Extract the [x, y] coordinate from the center of the cell holding the provided text.  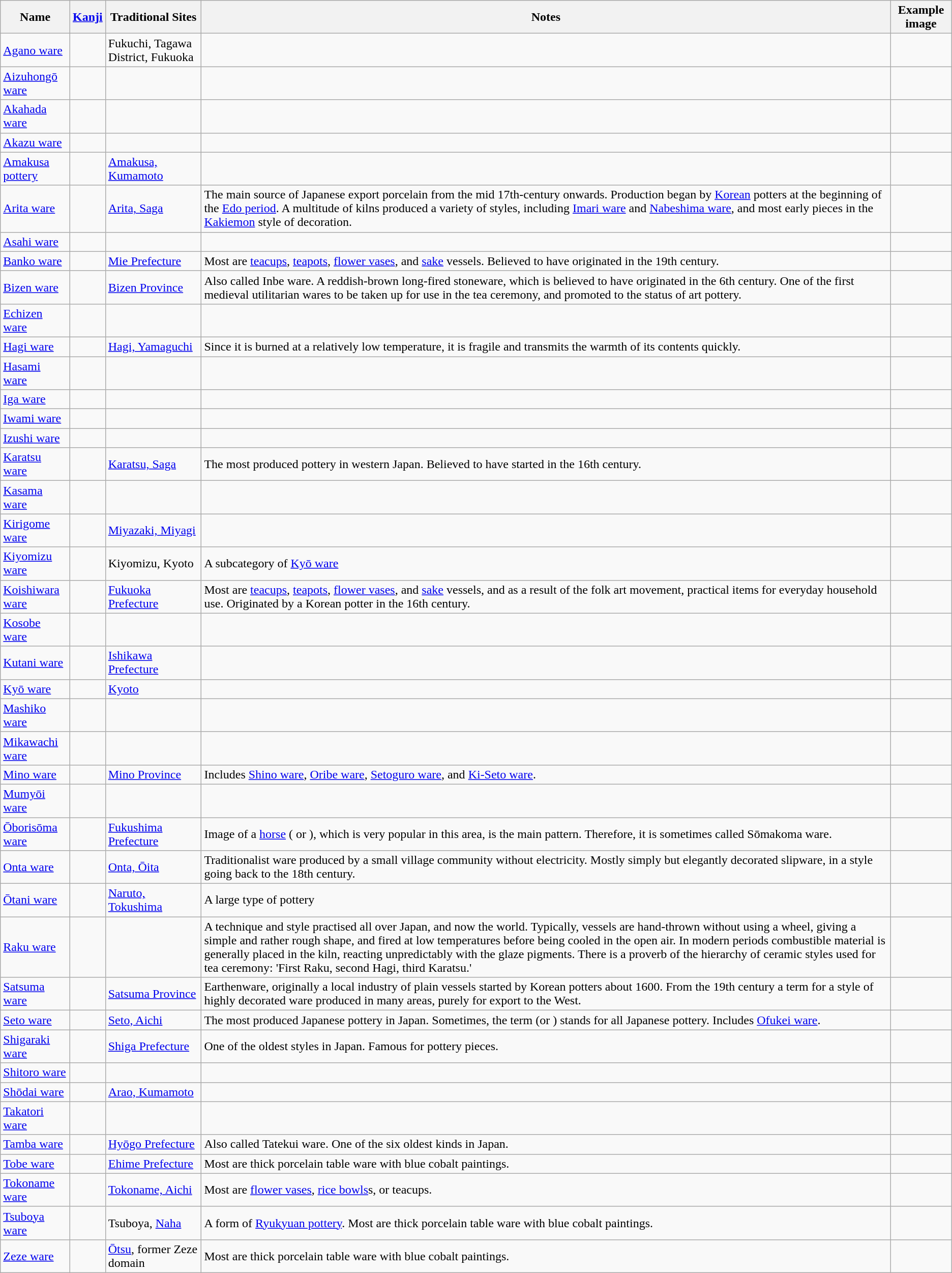
A subcategory of Kyō ware [546, 564]
Aizuhongō ware [36, 83]
Kasama ware [36, 498]
Iwami ware [36, 419]
Shigaraki ware [36, 1046]
Shitoro ware [36, 1073]
Bizen Province [154, 287]
Kosobe ware [36, 630]
Name [36, 17]
Tokoname, Aichi [154, 1190]
Example image [921, 17]
Hagi, Yamaguchi [154, 346]
Akahada ware [36, 116]
Iga ware [36, 399]
Mino ware [36, 774]
Onta, Ōita [154, 867]
Hyōgo Prefecture [154, 1144]
Tsuboya, Naha [154, 1223]
Ōtsu, former Zeze domain [154, 1256]
Raku ware [36, 947]
Amakusa pottery [36, 169]
Tamba ware [36, 1144]
Karatsu, Saga [154, 464]
Seto ware [36, 1020]
Shiga Prefecture [154, 1046]
Mikawachi ware [36, 748]
Ehime Prefecture [154, 1164]
Arita, Saga [154, 209]
Ōborisōma ware [36, 833]
Karatsu ware [36, 464]
Includes Shino ware, Oribe ware, Setoguro ware, and Ki-Seto ware. [546, 774]
Ōtani ware [36, 901]
Satsuma ware [36, 994]
Asahi ware [36, 242]
Satsuma Province [154, 994]
Takatori ware [36, 1118]
Tsuboya ware [36, 1223]
Hasami ware [36, 372]
Hagi ware [36, 346]
Seto, Aichi [154, 1020]
Image of a horse ( or ), which is very popular in this area, is the main pattern. Therefore, it is sometimes called Sōmakoma ware. [546, 833]
Kirigome ware [36, 530]
Miyazaki, Miyagi [154, 530]
Notes [546, 17]
Ishikawa Prefecture [154, 662]
A form of Ryukyuan pottery. Most are thick porcelain table ware with blue cobalt paintings. [546, 1223]
One of the oldest styles in Japan. Famous for pottery pieces. [546, 1046]
Mashiko ware [36, 715]
Since it is burned at a relatively low temperature, it is fragile and transmits the warmth of its contents quickly. [546, 346]
Mie Prefecture [154, 261]
Akazu ware [36, 142]
The most produced Japanese pottery in Japan. Sometimes, the term (or ) stands for all Japanese pottery. Includes Ofukei ware. [546, 1020]
Izushi ware [36, 438]
Mumyōi ware [36, 801]
Fukuchi, Tagawa District, Fukuoka [154, 50]
Tobe ware [36, 1164]
Echizen ware [36, 321]
Most are teacups, teapots, flower vases, and sake vessels. Believed to have originated in the 19th century. [546, 261]
Mino Province [154, 774]
A large type of pottery [546, 901]
Fukushima Prefecture [154, 833]
Onta ware [36, 867]
Agano ware [36, 50]
Arao, Kumamoto [154, 1092]
Koishiwara ware [36, 596]
Naruto, Tokushima [154, 901]
Kiyomizu ware [36, 564]
Kiyomizu, Kyoto [154, 564]
Arita ware [36, 209]
Also called Tatekui ware. One of the six oldest kinds in Japan. [546, 1144]
Banko ware [36, 261]
Bizen ware [36, 287]
Fukuoka Prefecture [154, 596]
Most are flower vases, rice bowlss, or teacups. [546, 1190]
Kanji [87, 17]
Kyō ware [36, 689]
Shōdai ware [36, 1092]
Zeze ware [36, 1256]
The most produced pottery in western Japan. Believed to have started in the 16th century. [546, 464]
Kyoto [154, 689]
Traditional Sites [154, 17]
Tokoname ware [36, 1190]
Kutani ware [36, 662]
Amakusa, Kumamoto [154, 169]
